Provide the [x, y] coordinate of the cell's center where the given text is located.  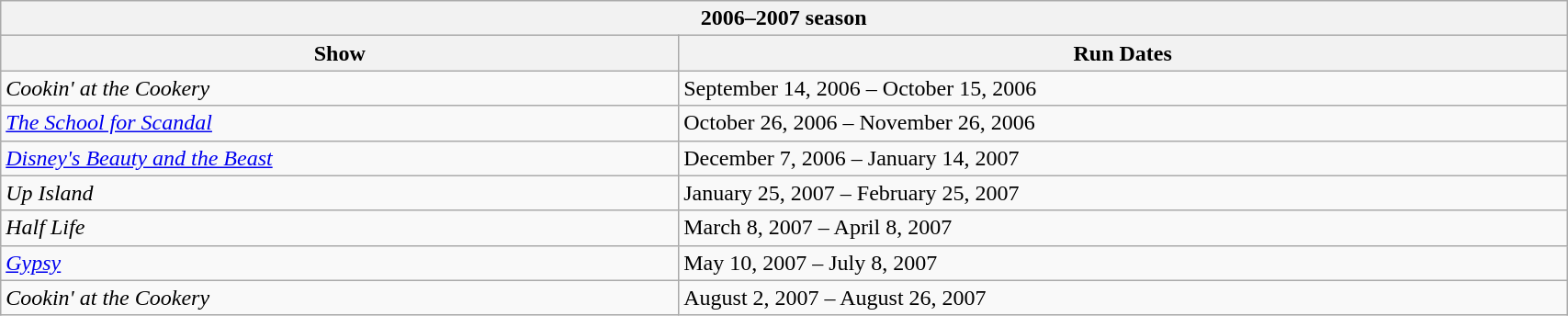
2006–2007 season [784, 18]
Half Life [340, 228]
Disney's Beauty and the Beast [340, 158]
Up Island [340, 193]
The School for Scandal [340, 123]
Gypsy [340, 263]
May 10, 2007 – July 8, 2007 [1122, 263]
September 14, 2006 – October 15, 2006 [1122, 88]
Run Dates [1122, 53]
December 7, 2006 – January 14, 2007 [1122, 158]
March 8, 2007 – April 8, 2007 [1122, 228]
Show [340, 53]
January 25, 2007 – February 25, 2007 [1122, 193]
August 2, 2007 – August 26, 2007 [1122, 298]
October 26, 2006 – November 26, 2006 [1122, 123]
